Return [x, y] of the center of cell containing provided text 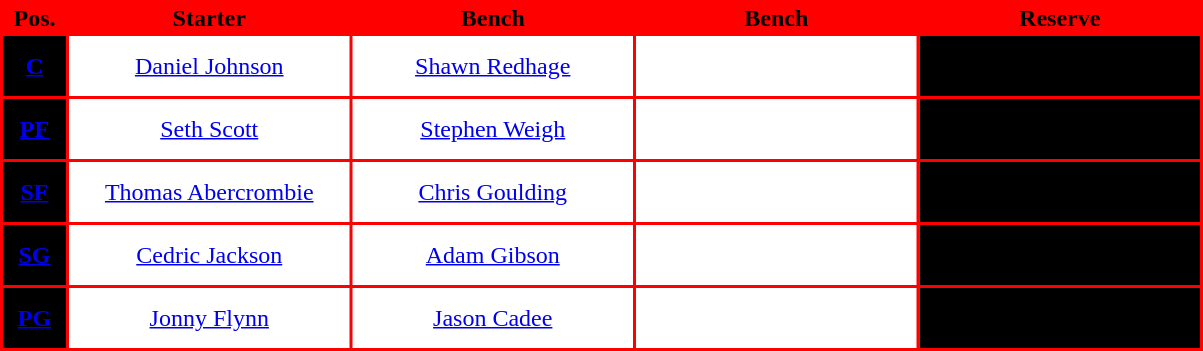
Adam Gibson [492, 255]
Reserve [1060, 18]
Chris Goulding [492, 192]
Stephen Weigh [492, 129]
Seth Scott [209, 129]
SG [34, 255]
PF [34, 129]
PG [34, 318]
SF [34, 192]
Cedric Jackson [209, 255]
Shawn Redhage [492, 66]
Pos. [34, 18]
C [34, 66]
Thomas Abercrombie [209, 192]
Jonny Flynn [209, 318]
Starter [209, 18]
Daniel Johnson [209, 66]
Jason Cadee [492, 318]
